Find where the given text appears and provide that cell's center as (x, y) coordinate. 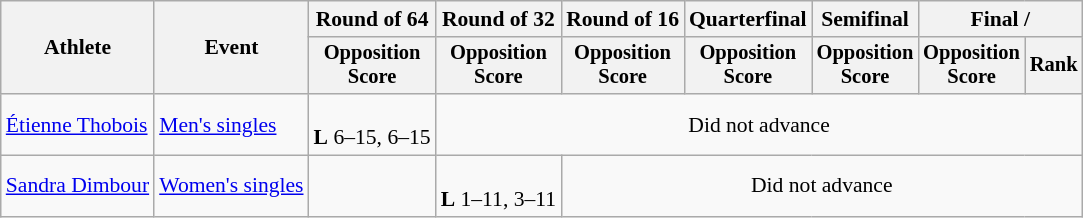
Women's singles (231, 186)
Sandra Dimbour (78, 186)
Semifinal (866, 19)
Round of 16 (622, 19)
Étienne Thobois (78, 124)
L 1–11, 3–11 (498, 186)
Final / (1000, 19)
Athlete (78, 48)
Round of 64 (372, 19)
L 6–15, 6–15 (372, 124)
Men's singles (231, 124)
Rank (1054, 66)
Quarterfinal (748, 19)
Event (231, 48)
Round of 32 (498, 19)
